Extract the (X, Y) coordinate from the center of the cell holding the provided text.  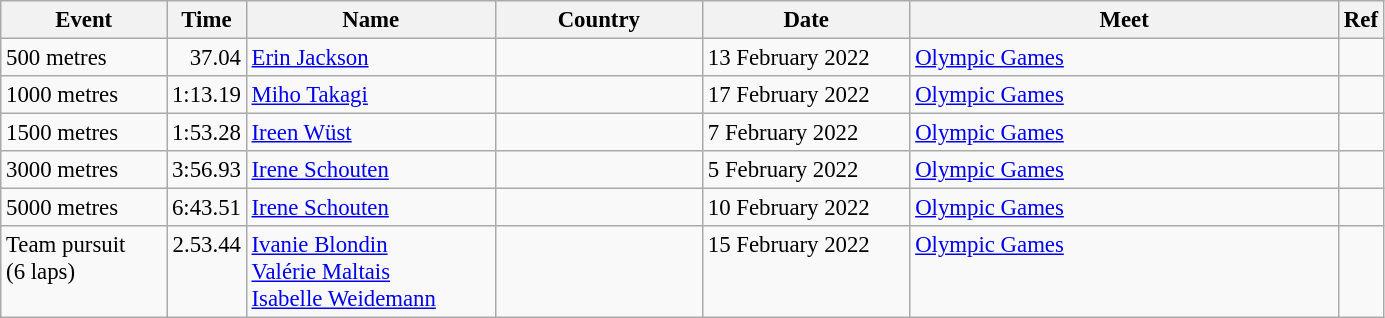
1:53.28 (207, 133)
Name (370, 20)
Event (84, 20)
17 February 2022 (806, 95)
Country (598, 20)
Miho Takagi (370, 95)
5000 metres (84, 208)
Ivanie BlondinValérie MaltaisIsabelle Weidemann (370, 272)
Team pursuit(6 laps) (84, 272)
5 February 2022 (806, 170)
Erin Jackson (370, 58)
3000 metres (84, 170)
Date (806, 20)
Time (207, 20)
10 February 2022 (806, 208)
2.53.44 (207, 272)
1500 metres (84, 133)
1:13.19 (207, 95)
6:43.51 (207, 208)
3:56.93 (207, 170)
7 February 2022 (806, 133)
15 February 2022 (806, 272)
Meet (1124, 20)
Ireen Wüst (370, 133)
Ref (1360, 20)
500 metres (84, 58)
37.04 (207, 58)
13 February 2022 (806, 58)
1000 metres (84, 95)
